Provide the (x, y) coordinate of the cell's center where the given text is located.  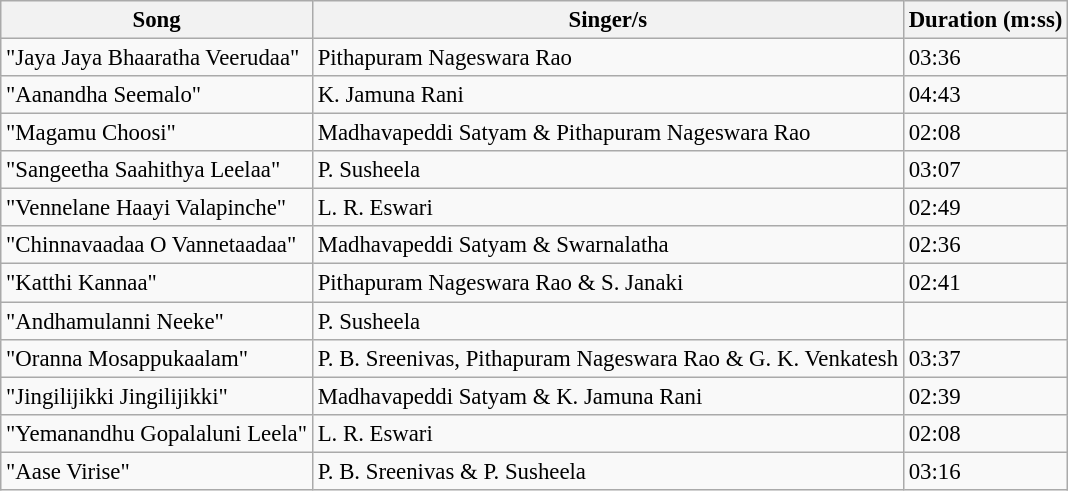
"Sangeetha Saahithya Leelaa" (157, 170)
03:37 (985, 358)
04:43 (985, 95)
Madhavapeddi Satyam & K. Jamuna Rani (608, 396)
Pithapuram Nageswara Rao (608, 58)
"Magamu Choosi" (157, 133)
Madhavapeddi Satyam & Pithapuram Nageswara Rao (608, 133)
Song (157, 20)
Pithapuram Nageswara Rao & S. Janaki (608, 283)
03:16 (985, 471)
"Katthi Kannaa" (157, 283)
"Vennelane Haayi Valapinche" (157, 208)
Singer/s (608, 20)
02:41 (985, 283)
Duration (m:ss) (985, 20)
"Chinnavaadaa O Vannetaadaa" (157, 245)
"Jingilijikki Jingilijikki" (157, 396)
P. B. Sreenivas & P. Susheela (608, 471)
03:07 (985, 170)
02:36 (985, 245)
"Oranna Mosappukaalam" (157, 358)
Madhavapeddi Satyam & Swarnalatha (608, 245)
02:39 (985, 396)
"Aase Virise" (157, 471)
K. Jamuna Rani (608, 95)
"Jaya Jaya Bhaaratha Veerudaa" (157, 58)
03:36 (985, 58)
"Andhamulanni Neeke" (157, 321)
P. B. Sreenivas, Pithapuram Nageswara Rao & G. K. Venkatesh (608, 358)
"Aanandha Seemalo" (157, 95)
"Yemanandhu Gopalaluni Leela" (157, 433)
02:49 (985, 208)
